Scan for the cell matching the given text and deliver its [X, Y] coordinate at center. 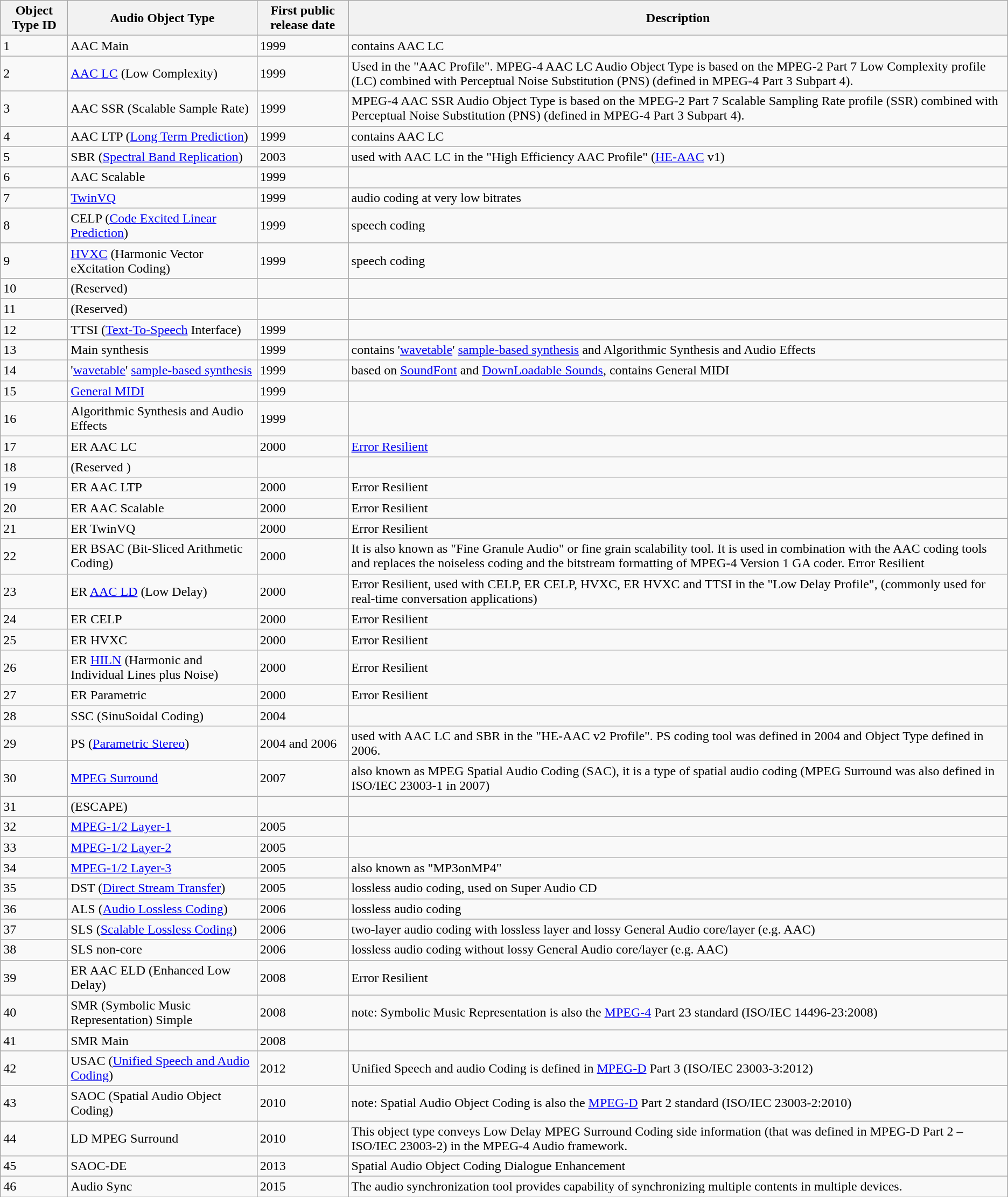
7 [34, 198]
9 [34, 261]
note: Spatial Audio Object Coding is also the MPEG-D Part 2 standard (ISO/IEC 23003-2:2010) [678, 1103]
SAOC (Spatial Audio Object Coding) [163, 1103]
10 [34, 288]
MPEG-1/2 Layer-1 [163, 827]
32 [34, 827]
lossless audio coding without lossy General Audio core/layer (e.g. AAC) [678, 950]
28 [34, 716]
First public release date [303, 18]
HVXC (Harmonic Vector eXcitation Coding) [163, 261]
20 [34, 508]
MPEG Surround [163, 779]
44 [34, 1138]
30 [34, 779]
Spatial Audio Object Coding Dialogue Enhancement [678, 1166]
ER AAC LC [163, 447]
ER TwinVQ [163, 528]
14 [34, 371]
PS (Parametric Stereo) [163, 743]
25 [34, 639]
USAC (Unified Speech and Audio Coding) [163, 1068]
SLS non-core [163, 950]
1 [34, 46]
Audio Sync [163, 1187]
The audio synchronization tool provides capability of synchronizing multiple contents in multiple devices. [678, 1187]
34 [34, 868]
(ESCAPE) [163, 806]
11 [34, 309]
MPEG-1/2 Layer-3 [163, 868]
AAC LC (Low Complexity) [163, 73]
18 [34, 467]
ER Parametric [163, 695]
also known as MPEG Spatial Audio Coding (SAC), it is a type of spatial audio coding (MPEG Surround was also defined in ISO/IEC 23003-1 in 2007) [678, 779]
Audio Object Type [163, 18]
SMR (Symbolic Music Representation) Simple [163, 1013]
2004 and 2006 [303, 743]
also known as "MP3onMP4" [678, 868]
2013 [303, 1166]
SAOC-DE [163, 1166]
based on SoundFont and DownLoadable Sounds, contains General MIDI [678, 371]
SSC (SinuSoidal Coding) [163, 716]
(Reserved ) [163, 467]
used with AAC LC and SBR in the "HE-AAC v2 Profile". PS coding tool was defined in 2004 and Object Type defined in 2006. [678, 743]
26 [34, 667]
2015 [303, 1187]
TwinVQ [163, 198]
SBR (Spectral Band Replication) [163, 157]
13 [34, 350]
lossless audio coding [678, 909]
35 [34, 888]
21 [34, 528]
2004 [303, 716]
27 [34, 695]
Object Type ID [34, 18]
41 [34, 1040]
ER AAC ELD (Enhanced Low Delay) [163, 977]
37 [34, 929]
33 [34, 847]
lossless audio coding, used on Super Audio CD [678, 888]
17 [34, 447]
31 [34, 806]
Description [678, 18]
ER AAC LD (Low Delay) [163, 591]
3 [34, 109]
2003 [303, 157]
'wavetable' sample-based synthesis [163, 371]
2007 [303, 779]
16 [34, 419]
AAC LTP (Long Term Prediction) [163, 136]
audio coding at very low bitrates [678, 198]
29 [34, 743]
45 [34, 1166]
22 [34, 556]
2 [34, 73]
DST (Direct Stream Transfer) [163, 888]
8 [34, 225]
36 [34, 909]
note: Symbolic Music Representation is also the MPEG-4 Part 23 standard (ISO/IEC 14496-23:2008) [678, 1013]
Algorithmic Synthesis and Audio Effects [163, 419]
5 [34, 157]
23 [34, 591]
SLS (Scalable Lossless Coding) [163, 929]
ER HVXC [163, 639]
SMR Main [163, 1040]
19 [34, 488]
ER HILN (Harmonic and Individual Lines plus Noise) [163, 667]
AAC SSR (Scalable Sample Rate) [163, 109]
39 [34, 977]
Unified Speech and audio Coding is defined in MPEG-D Part 3 (ISO/IEC 23003-3:2012) [678, 1068]
42 [34, 1068]
4 [34, 136]
ER BSAC (Bit-Sliced Arithmetic Coding) [163, 556]
AAC Scalable [163, 177]
2012 [303, 1068]
ER AAC LTP [163, 488]
TTSI (Text-To-Speech Interface) [163, 329]
12 [34, 329]
used with AAC LC in the "High Efficiency AAC Profile" (HE-AAC v1) [678, 157]
24 [34, 619]
General MIDI [163, 391]
40 [34, 1013]
38 [34, 950]
MPEG-1/2 Layer-2 [163, 847]
6 [34, 177]
ALS (Audio Lossless Coding) [163, 909]
43 [34, 1103]
LD MPEG Surround [163, 1138]
Main synthesis [163, 350]
ER CELP [163, 619]
CELP (Code Excited Linear Prediction) [163, 225]
AAC Main [163, 46]
two-layer audio coding with lossless layer and lossy General Audio core/layer (e.g. AAC) [678, 929]
ER AAC Scalable [163, 508]
46 [34, 1187]
contains 'wavetable' sample-based synthesis and Algorithmic Synthesis and Audio Effects [678, 350]
Error Resilient, used with CELP, ER CELP, HVXC, ER HVXC and TTSI in the "Low Delay Profile", (commonly used for real-time conversation applications) [678, 591]
15 [34, 391]
